Locate the cell with the specified text and output its [x, y] center coordinate. 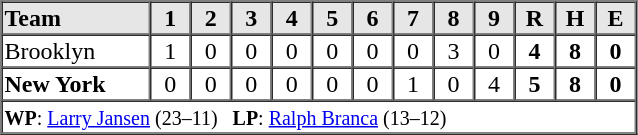
E [616, 18]
Brooklyn [76, 50]
9 [494, 18]
Team [76, 18]
R [534, 18]
2 [210, 18]
WP: Larry Jansen (23–11) LP: Ralph Branca (13–12) [319, 116]
H [575, 18]
6 [372, 18]
7 [413, 18]
New York [76, 84]
